Identify which cell holds the provided text, then report its (x, y) central coordinate. 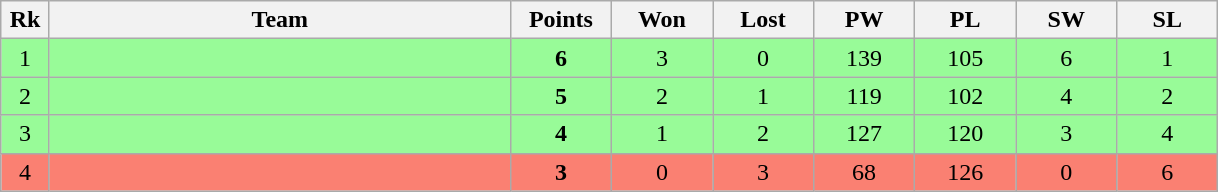
SL (1168, 20)
Won (662, 20)
105 (966, 58)
5 (560, 96)
Team (280, 20)
SW (1066, 20)
68 (864, 172)
127 (864, 134)
Points (560, 20)
Lost (762, 20)
PW (864, 20)
120 (966, 134)
139 (864, 58)
119 (864, 96)
Rk (26, 20)
102 (966, 96)
126 (966, 172)
PL (966, 20)
